Return (x, y) of the center of cell containing provided text 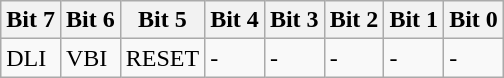
DLI (31, 58)
Bit 3 (294, 20)
VBI (90, 58)
RESET (162, 58)
Bit 7 (31, 20)
Bit 6 (90, 20)
Bit 4 (235, 20)
Bit 5 (162, 20)
Bit 0 (474, 20)
Bit 1 (414, 20)
Bit 2 (354, 20)
